Return the (X, Y) coordinate for the center point of the cell that contains the specified text.  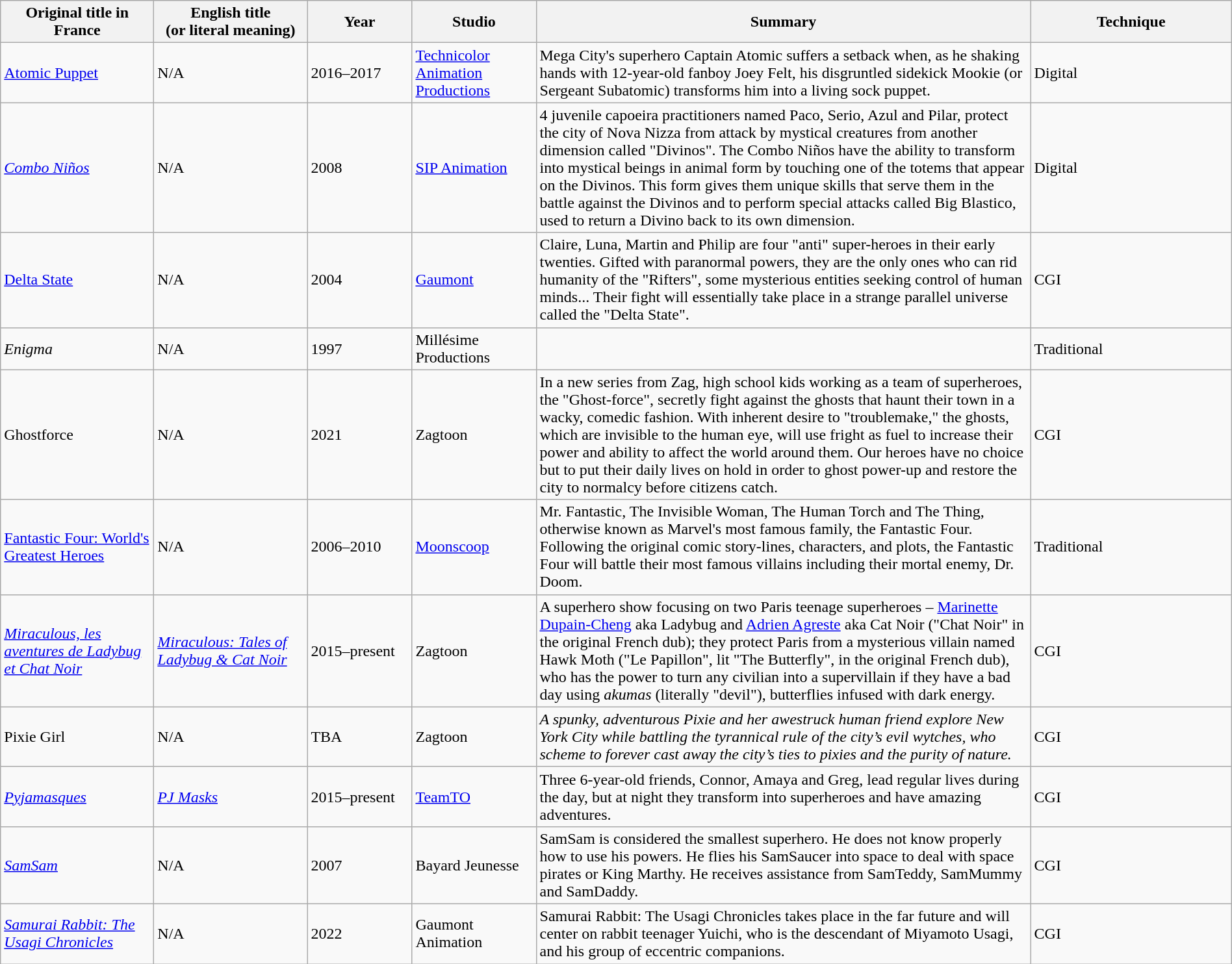
Gaumont Animation (474, 933)
PJ Masks (231, 796)
Samurai Rabbit: The Usagi Chronicles (77, 933)
Original title in France (77, 22)
Studio (474, 22)
2004 (360, 280)
SamSam (77, 865)
2007 (360, 865)
English title(or literal meaning) (231, 22)
Combo Niños (77, 168)
Gaumont (474, 280)
TeamTO (474, 796)
2016–2017 (360, 73)
2006–2010 (360, 547)
Technicolor Animation Productions (474, 73)
2022 (360, 933)
2021 (360, 435)
Pyjamasques (77, 796)
Miraculous: Tales of Ladybug & Cat Noir (231, 651)
Bayard Jeunesse (474, 865)
TBA (360, 737)
Ghostforce (77, 435)
Miraculous, les aventures de Ladybug et Chat Noir (77, 651)
Summary (784, 22)
Year (360, 22)
Atomic Puppet (77, 73)
2008 (360, 168)
Millésime Productions (474, 348)
1997 (360, 348)
Pixie Girl (77, 737)
Moonscoop (474, 547)
Delta State (77, 280)
Fantastic Four: World's Greatest Heroes (77, 547)
Enigma (77, 348)
SIP Animation (474, 168)
Technique (1131, 22)
